Return [x, y] of the center of cell containing provided text 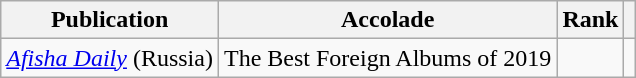
The Best Foreign Albums of 2019 [387, 58]
Accolade [387, 20]
Afisha Daily (Russia) [110, 58]
Publication [110, 20]
Rank [590, 20]
